Identify which cell holds the provided text, then report its [x, y] central coordinate. 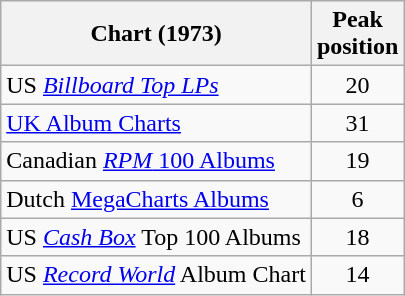
6 [357, 199]
19 [357, 161]
Canadian RPM 100 Albums [156, 161]
US Billboard Top LPs [156, 85]
Peakposition [357, 34]
Chart (1973) [156, 34]
US Record World Album Chart [156, 275]
14 [357, 275]
18 [357, 237]
UK Album Charts [156, 123]
20 [357, 85]
31 [357, 123]
Dutch MegaCharts Albums [156, 199]
US Cash Box Top 100 Albums [156, 237]
